Return [X, Y] of the center of cell containing provided text 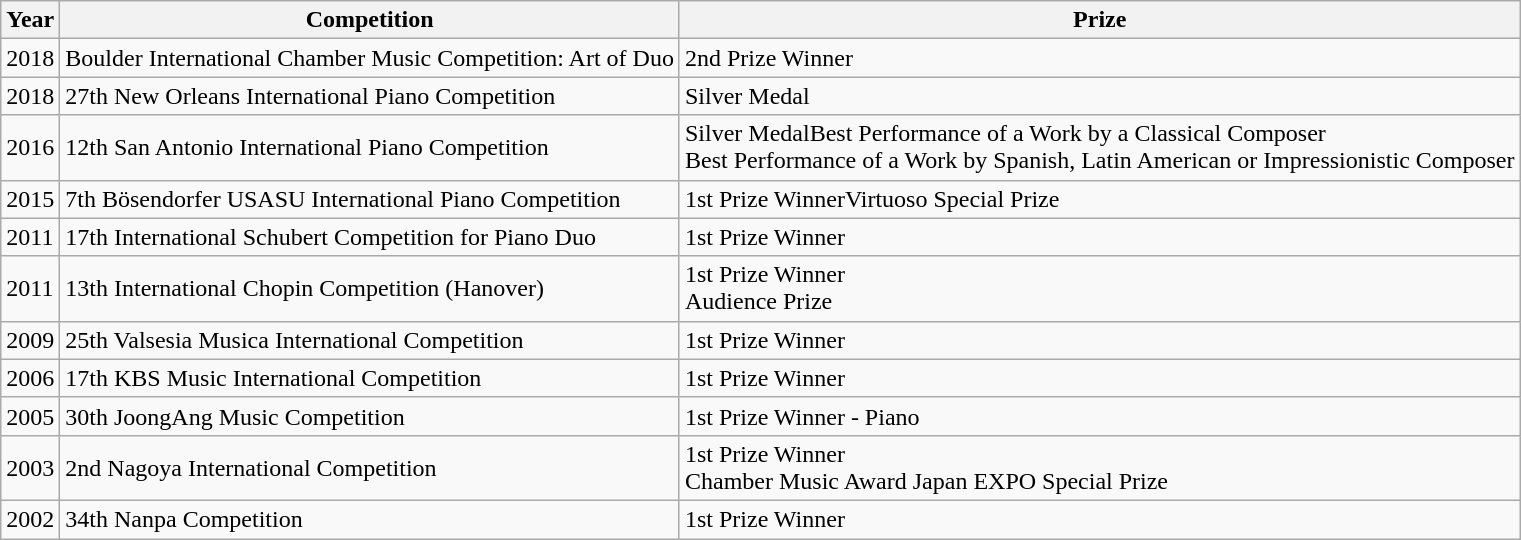
7th Bösendorfer USASU International Piano Competition [370, 199]
30th JoongAng Music Competition [370, 416]
Year [30, 20]
2016 [30, 148]
27th New Orleans International Piano Competition [370, 96]
2nd Prize Winner [1100, 58]
Prize [1100, 20]
25th Valsesia Musica International Competition [370, 340]
13th International Chopin Competition (Hanover) [370, 288]
2015 [30, 199]
Competition [370, 20]
1st Prize Winner - Piano [1100, 416]
17th KBS Music International Competition [370, 378]
34th Nanpa Competition [370, 519]
2006 [30, 378]
12th San Antonio International Piano Competition [370, 148]
1st Prize WinnerChamber Music Award Japan EXPO Special Prize [1100, 468]
2002 [30, 519]
2003 [30, 468]
2nd Nagoya International Competition [370, 468]
1st Prize WinnerVirtuoso Special Prize [1100, 199]
17th International Schubert Competition for Piano Duo [370, 237]
2009 [30, 340]
1st Prize WinnerAudience Prize [1100, 288]
Boulder International Chamber Music Competition: Art of Duo [370, 58]
Silver MedalBest Performance of a Work by a Classical ComposerBest Performance of a Work by Spanish, Latin American or Impressionistic Composer [1100, 148]
Silver Medal [1100, 96]
2005 [30, 416]
